Return (x, y) of the center of cell containing provided text 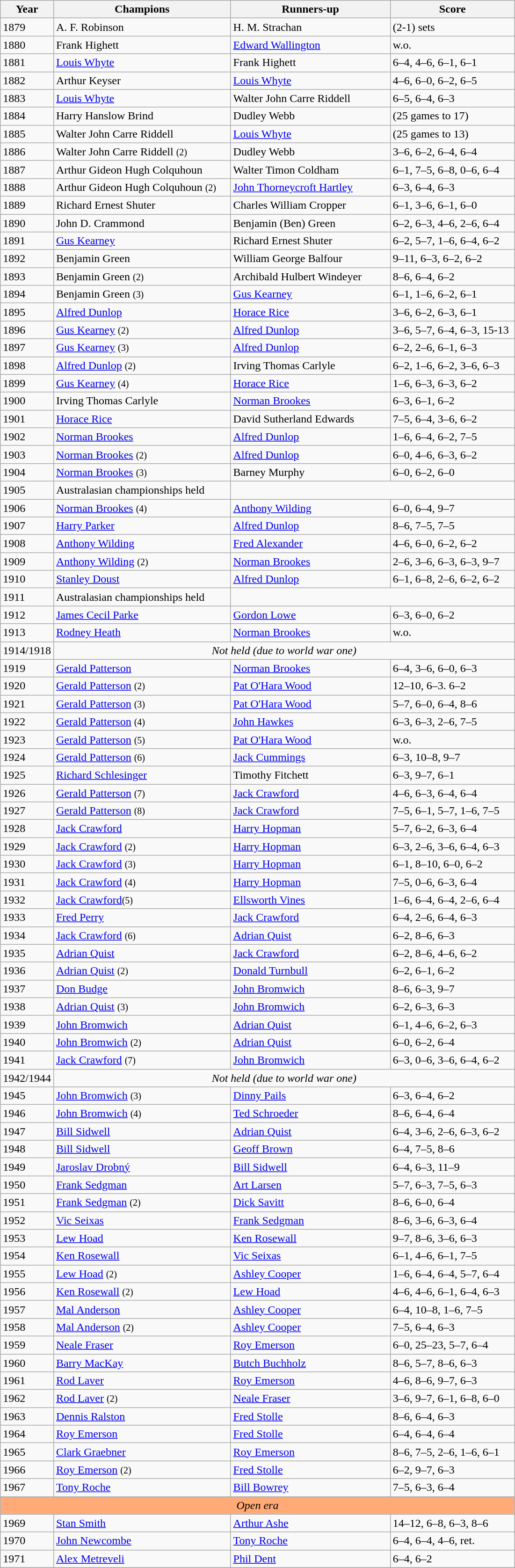
Arthur Keyser (142, 80)
Benjamin Green (3) (142, 294)
1895 (27, 312)
Ken Rosewall (2) (142, 1291)
Harry Parker (142, 526)
1933 (27, 918)
1966 (27, 1470)
1955 (27, 1274)
1931 (27, 882)
6–3, 9–7, 6–1 (452, 775)
David Sutherland Edwards (311, 419)
1908 (27, 544)
1969 (27, 1523)
Norman Brookes (4) (142, 508)
Donald Turnbull (311, 971)
1950 (27, 1185)
14–12, 6–8, 6–3, 8–6 (452, 1523)
5–7, 6–0, 6–4, 8–6 (452, 704)
Stanley Doust (142, 579)
1935 (27, 953)
1904 (27, 472)
9–11, 6–3, 6–2, 6–2 (452, 259)
James Cecil Parke (142, 615)
1889 (27, 205)
1896 (27, 330)
6–3, 0–6, 3–6, 6–4, 6–2 (452, 1060)
6–2, 1–6, 6–2, 3–6, 6–3 (452, 365)
1954 (27, 1256)
1898 (27, 365)
Butch Buchholz (311, 1363)
1946 (27, 1114)
1947 (27, 1131)
3–6, 6–2, 6–3, 6–1 (452, 312)
7–5, 6–4, 3–6, 6–2 (452, 419)
Adrian Quist (3) (142, 1006)
1936 (27, 971)
1880 (27, 45)
6–1, 4–6, 6–1, 7–5 (452, 1256)
Barry MacKay (142, 1363)
Barney Murphy (311, 472)
1925 (27, 775)
6–1, 4–6, 6–2, 6–3 (452, 1024)
John Bromwich (2) (142, 1042)
Jack Crawford (7) (142, 1060)
1922 (27, 722)
6–0, 6–2, 6–4 (452, 1042)
6–2, 5–7, 1–6, 6–4, 6–2 (452, 241)
Benjamin (Ben) Green (311, 223)
6–0, 6–2, 6–0 (452, 472)
John Thorneycroft Hartley (311, 187)
1886 (27, 152)
1900 (27, 401)
1964 (27, 1434)
Jack Crawford (6) (142, 935)
8–6, 6–4, 6–4 (452, 1114)
Gerald Patterson (8) (142, 811)
1902 (27, 437)
6–3, 6–1, 6–2 (452, 401)
Ted Schroeder (311, 1114)
Art Larsen (311, 1185)
8–6, 7–5, 7–5 (452, 526)
8–6, 5–7, 8–6, 6–3 (452, 1363)
Score (452, 9)
1920 (27, 686)
6–2, 6–3, 4–6, 2–6, 6–4 (452, 223)
1967 (27, 1488)
Walter John Carre Riddell (2) (142, 152)
Anthony Wilding (2) (142, 562)
1888 (27, 187)
1885 (27, 134)
Benjamin Green (2) (142, 277)
1890 (27, 223)
Gerald Patterson (3) (142, 704)
John Newcombe (142, 1541)
Mal Anderson (2) (142, 1327)
8–6, 3–6, 6–3, 6–4 (452, 1220)
1930 (27, 864)
Phil Dent (311, 1559)
6–2, 8–6, 4–6, 6–2 (452, 953)
Rod Laver (142, 1381)
John Bromwich (3) (142, 1096)
Jack Crawford (2) (142, 846)
7–5, 6–1, 5–7, 1–6, 7–5 (452, 811)
6–0, 25–23, 5–7, 6–4 (452, 1345)
6–4, 6–2 (452, 1559)
6–4, 3–6, 2–6, 6–3, 6–2 (452, 1131)
4–6, 6–0, 6–2, 6–5 (452, 80)
Gerald Patterson (6) (142, 757)
William George Balfour (311, 259)
Don Budge (142, 989)
6–4, 6–4, 4–6, ret. (452, 1541)
6–5, 6–4, 6–3 (452, 98)
1971 (27, 1559)
1938 (27, 1006)
1939 (27, 1024)
1910 (27, 579)
Norman Brookes (3) (142, 472)
6–2, 6–3, 6–3 (452, 1006)
Charles William Cropper (311, 205)
8–6, 6–0, 6–4 (452, 1203)
1921 (27, 704)
9–7, 8–6, 3–6, 6–3 (452, 1238)
1905 (27, 490)
1923 (27, 739)
Frank Sedgman (2) (142, 1203)
1926 (27, 793)
Bill Bowrey (311, 1488)
4–6, 6–0, 6–2, 6–2 (452, 544)
Gus Kearney (4) (142, 383)
1903 (27, 454)
John Bromwich (4) (142, 1114)
Clark Graebner (142, 1452)
7–5, 6–3, 6–4 (452, 1488)
6–1, 1–6, 6–2, 6–1 (452, 294)
Richard Schlesinger (142, 775)
Gus Kearney (2) (142, 330)
1919 (27, 668)
6–4, 10–8, 1–6, 7–5 (452, 1309)
4–6, 4–6, 6–1, 6–4, 6–3 (452, 1291)
6–3, 6–4, 6–2 (452, 1096)
6–2, 9–7, 6–3 (452, 1470)
2–6, 3–6, 6–3, 6–3, 9–7 (452, 562)
Stan Smith (142, 1523)
Jack Crawford (4) (142, 882)
6–4, 4–6, 6–1, 6–1 (452, 63)
3–6, 6–2, 6–4, 6–4 (452, 152)
1948 (27, 1149)
Alfred Dunlop (2) (142, 365)
Walter Timon Coldham (311, 169)
1970 (27, 1541)
5–7, 6–2, 6–3, 6–4 (452, 829)
1957 (27, 1309)
6–3, 6–0, 6–2 (452, 615)
6–4, 6–3, 11–9 (452, 1167)
6–4, 2–6, 6–4, 6–3 (452, 918)
Dinny Pails (311, 1096)
1965 (27, 1452)
Dennis Ralston (142, 1416)
6–2, 8–6, 6–3 (452, 935)
1–6, 6–4, 6–2, 7–5 (452, 437)
1911 (27, 597)
Alex Metreveli (142, 1559)
6–4, 6–4, 6–4 (452, 1434)
1963 (27, 1416)
Adrian Quist (2) (142, 971)
1883 (27, 98)
Gerald Patterson (5) (142, 739)
1894 (27, 294)
1887 (27, 169)
1961 (27, 1381)
1937 (27, 989)
5–7, 6–3, 7–5, 6–3 (452, 1185)
1892 (27, 259)
6–4, 7–5, 8–6 (452, 1149)
1952 (27, 1220)
6–3, 6–4, 6–3 (452, 187)
1958 (27, 1327)
6–3, 10–8, 9–7 (452, 757)
1960 (27, 1363)
12–10, 6–3. 6–2 (452, 686)
1–6, 6–4, 6–4, 5–7, 6–4 (452, 1274)
Runners-up (311, 9)
Rod Laver (2) (142, 1399)
Gerald Patterson (4) (142, 722)
Gordon Lowe (311, 615)
Timothy Fitchett (311, 775)
1928 (27, 829)
1891 (27, 241)
Gerald Patterson (7) (142, 793)
Jack Crawford(5) (142, 900)
1956 (27, 1291)
1949 (27, 1167)
Rodney Heath (142, 633)
1927 (27, 811)
(25 games to 17) (452, 116)
1899 (27, 383)
1941 (27, 1060)
1912 (27, 615)
Jack Crawford (3) (142, 864)
1932 (27, 900)
1893 (27, 277)
Geoff Brown (311, 1149)
Norman Brookes (2) (142, 454)
6–0, 6–4, 9–7 (452, 508)
1914/1918 (27, 650)
1897 (27, 348)
Arthur Gideon Hugh Colquhoun (142, 169)
4–6, 8–6, 9–7, 6–3 (452, 1381)
(2-1) sets (452, 27)
1924 (27, 757)
Roy Emerson (2) (142, 1470)
1909 (27, 562)
Archibald Hulbert Windeyer (311, 277)
Open era (257, 1505)
Benjamin Green (142, 259)
Mal Anderson (142, 1309)
6–0, 4–6, 6–3, 6–2 (452, 454)
Fred Alexander (311, 544)
Year (27, 9)
6–1, 6–8, 2–6, 6–2, 6–2 (452, 579)
7–5, 6–4, 6–3 (452, 1327)
6–4, 3–6, 6–0, 6–3 (452, 668)
8–6, 6–4, 6–2 (452, 277)
Harry Hanslow Brind (142, 116)
1913 (27, 633)
John Hawkes (311, 722)
Lew Hoad (2) (142, 1274)
1953 (27, 1238)
1–6, 6–3, 6–3, 6–2 (452, 383)
1945 (27, 1096)
3–6, 5–7, 6–4, 6–3, 15-13 (452, 330)
3–6, 9–7, 6–1, 6–8, 6–0 (452, 1399)
1901 (27, 419)
Jack Cummings (311, 757)
Gerald Patterson (2) (142, 686)
John D. Crammond (142, 223)
1934 (27, 935)
1–6, 6–4, 6–4, 2–6, 6–4 (452, 900)
Gerald Patterson (142, 668)
1907 (27, 526)
Champions (142, 9)
Edward Wallington (311, 45)
Jaroslav Drobný (142, 1167)
6–2, 6–1, 6–2 (452, 971)
6–1, 3–6, 6–1, 6–0 (452, 205)
6–1, 8–10, 6–0, 6–2 (452, 864)
Arthur Ashe (311, 1523)
1962 (27, 1399)
A. F. Robinson (142, 27)
6–3, 2–6, 3–6, 6–4, 6–3 (452, 846)
Ellsworth Vines (311, 900)
1942/1944 (27, 1078)
1959 (27, 1345)
6–2, 2–6, 6–1, 6–3 (452, 348)
1882 (27, 80)
1940 (27, 1042)
Fred Perry (142, 918)
8–6, 6–3, 9–7 (452, 989)
1951 (27, 1203)
(25 games to 13) (452, 134)
H. M. Strachan (311, 27)
8–6, 7–5, 2–6, 1–6, 6–1 (452, 1452)
1881 (27, 63)
1879 (27, 27)
8–6, 6–4, 6–3 (452, 1416)
Dick Savitt (311, 1203)
1929 (27, 846)
4–6, 6–3, 6–4, 6–4 (452, 793)
6–3, 6–3, 2–6, 7–5 (452, 722)
6–1, 7–5, 6–8, 0–6, 6–4 (452, 169)
Arthur Gideon Hugh Colquhoun (2) (142, 187)
Gus Kearney (3) (142, 348)
7–5, 0–6, 6–3, 6–4 (452, 882)
1884 (27, 116)
1906 (27, 508)
